Search for the cell housing the specified text and yield its [x, y] center coordinate. 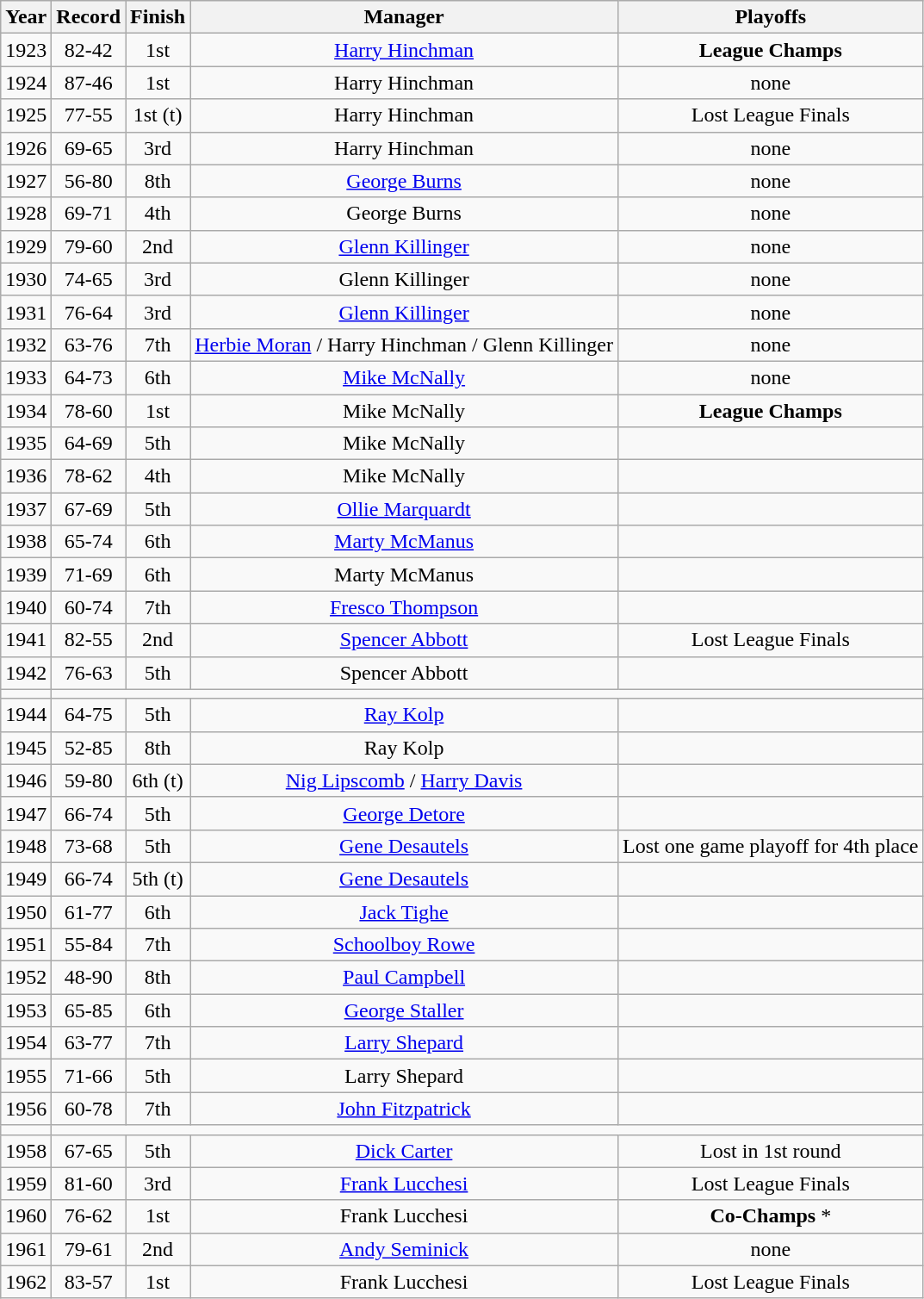
1939 [26, 575]
1932 [26, 345]
1951 [26, 945]
76-63 [89, 673]
56-80 [89, 181]
1930 [26, 279]
52-85 [89, 748]
64-73 [89, 377]
1948 [26, 846]
6th (t) [158, 780]
87-46 [89, 83]
65-74 [89, 542]
76-64 [89, 312]
Andy Seminick [405, 1249]
1941 [26, 640]
Nig Lipscomb / Harry Davis [405, 780]
1945 [26, 748]
67-65 [89, 1151]
Herbie Moran / Harry Hinchman / Glenn Killinger [405, 345]
83-57 [89, 1282]
73-68 [89, 846]
1923 [26, 50]
1938 [26, 542]
Manager [405, 17]
George Detore [405, 813]
71-66 [89, 1076]
69-65 [89, 148]
60-74 [89, 607]
1942 [26, 673]
Playoffs [772, 17]
69-71 [89, 214]
1926 [26, 148]
1929 [26, 246]
Year [26, 17]
63-76 [89, 345]
1924 [26, 83]
1928 [26, 214]
Schoolboy Rowe [405, 945]
Jack Tighe [405, 912]
1940 [26, 607]
1944 [26, 715]
48-90 [89, 978]
78-62 [89, 476]
Co-Champs * [772, 1216]
64-75 [89, 715]
Finish [158, 17]
60-78 [89, 1109]
1935 [26, 444]
1960 [26, 1216]
Lost one game playoff for 4th place [772, 846]
1937 [26, 509]
1950 [26, 912]
1961 [26, 1249]
1956 [26, 1109]
5th (t) [158, 879]
1962 [26, 1282]
65-85 [89, 1010]
1927 [26, 181]
1959 [26, 1184]
82-55 [89, 640]
79-61 [89, 1249]
64-69 [89, 444]
81-60 [89, 1184]
1946 [26, 780]
Fresco Thompson [405, 607]
1947 [26, 813]
Paul Campbell [405, 978]
71-69 [89, 575]
1958 [26, 1151]
1936 [26, 476]
Dick Carter [405, 1151]
74-65 [89, 279]
1933 [26, 377]
1954 [26, 1043]
George Staller [405, 1010]
82-42 [89, 50]
78-60 [89, 411]
1934 [26, 411]
1931 [26, 312]
76-62 [89, 1216]
67-69 [89, 509]
1st (t) [158, 115]
Lost in 1st round [772, 1151]
55-84 [89, 945]
63-77 [89, 1043]
79-60 [89, 246]
59-80 [89, 780]
Ollie Marquardt [405, 509]
1949 [26, 879]
1925 [26, 115]
1952 [26, 978]
77-55 [89, 115]
John Fitzpatrick [405, 1109]
61-77 [89, 912]
Record [89, 17]
1953 [26, 1010]
1955 [26, 1076]
